Return (X, Y) of the center of cell containing provided text 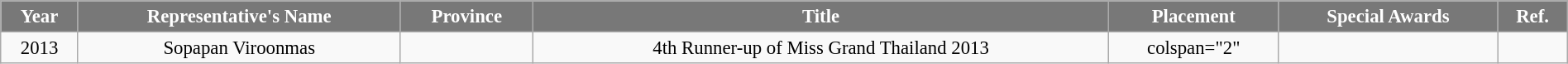
Title (821, 17)
Representative's Name (239, 17)
Special Awards (1388, 17)
colspan="2" (1194, 48)
Sopapan Viroonmas (239, 48)
Province (466, 17)
Placement (1194, 17)
Ref. (1532, 17)
2013 (40, 48)
4th Runner-up of Miss Grand Thailand 2013 (821, 48)
Year (40, 17)
